Find where the given text appears and provide that cell's center as (x, y) coordinate. 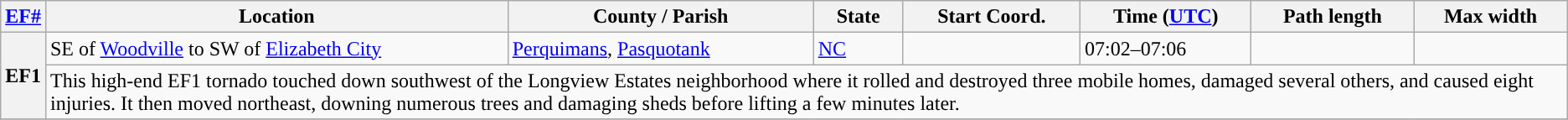
Location (276, 17)
Max width (1491, 17)
County / Parish (660, 17)
Start Coord. (992, 17)
07:02–07:06 (1165, 49)
EF# (23, 17)
Path length (1333, 17)
State (858, 17)
NC (858, 49)
Time (UTC) (1165, 17)
SE of Woodville to SW of Elizabeth City (276, 49)
EF1 (23, 76)
Perquimans, Pasquotank (660, 49)
